Output the [x, y] coordinate of the center of the cell containing the given text.  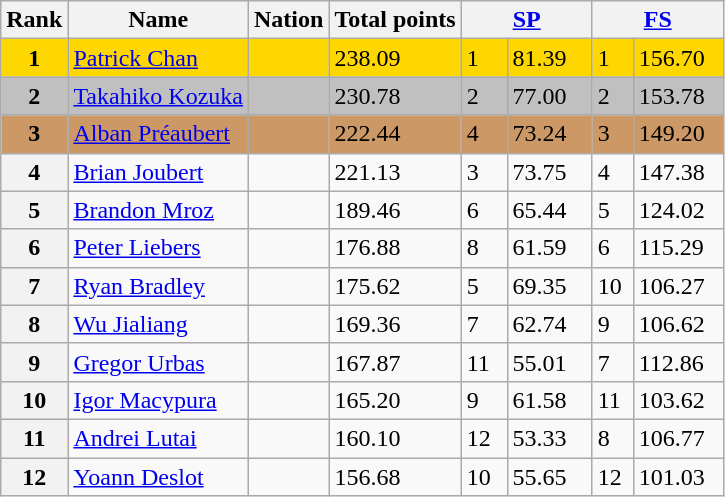
176.88 [395, 248]
112.86 [678, 362]
Andrei Lutai [158, 438]
221.13 [395, 172]
69.35 [550, 286]
61.58 [550, 400]
Wu Jialiang [158, 324]
Patrick Chan [158, 58]
115.29 [678, 248]
101.03 [678, 477]
Total points [395, 20]
62.74 [550, 324]
81.39 [550, 58]
149.20 [678, 134]
106.62 [678, 324]
Ryan Bradley [158, 286]
77.00 [550, 96]
169.36 [395, 324]
230.78 [395, 96]
FS [658, 20]
153.78 [678, 96]
53.33 [550, 438]
175.62 [395, 286]
Rank [34, 20]
55.01 [550, 362]
156.70 [678, 58]
Alban Préaubert [158, 134]
167.87 [395, 362]
222.44 [395, 134]
165.20 [395, 400]
Name [158, 20]
106.27 [678, 286]
Gregor Urbas [158, 362]
73.75 [550, 172]
73.24 [550, 134]
55.65 [550, 477]
Brian Joubert [158, 172]
Takahiko Kozuka [158, 96]
Peter Liebers [158, 248]
189.46 [395, 210]
238.09 [395, 58]
160.10 [395, 438]
Igor Macypura [158, 400]
61.59 [550, 248]
SP [526, 20]
124.02 [678, 210]
Nation [289, 20]
156.68 [395, 477]
106.77 [678, 438]
103.62 [678, 400]
Brandon Mroz [158, 210]
65.44 [550, 210]
147.38 [678, 172]
Yoann Deslot [158, 477]
